Capture the cell that displays the provided text and extract its (x, y) central coordinate. 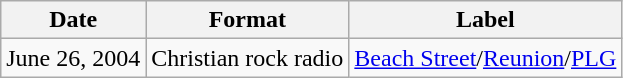
Format (248, 20)
June 26, 2004 (74, 58)
Christian rock radio (248, 58)
Label (486, 20)
Beach Street/Reunion/PLG (486, 58)
Date (74, 20)
